Capture the cell that displays the provided text and extract its (x, y) central coordinate. 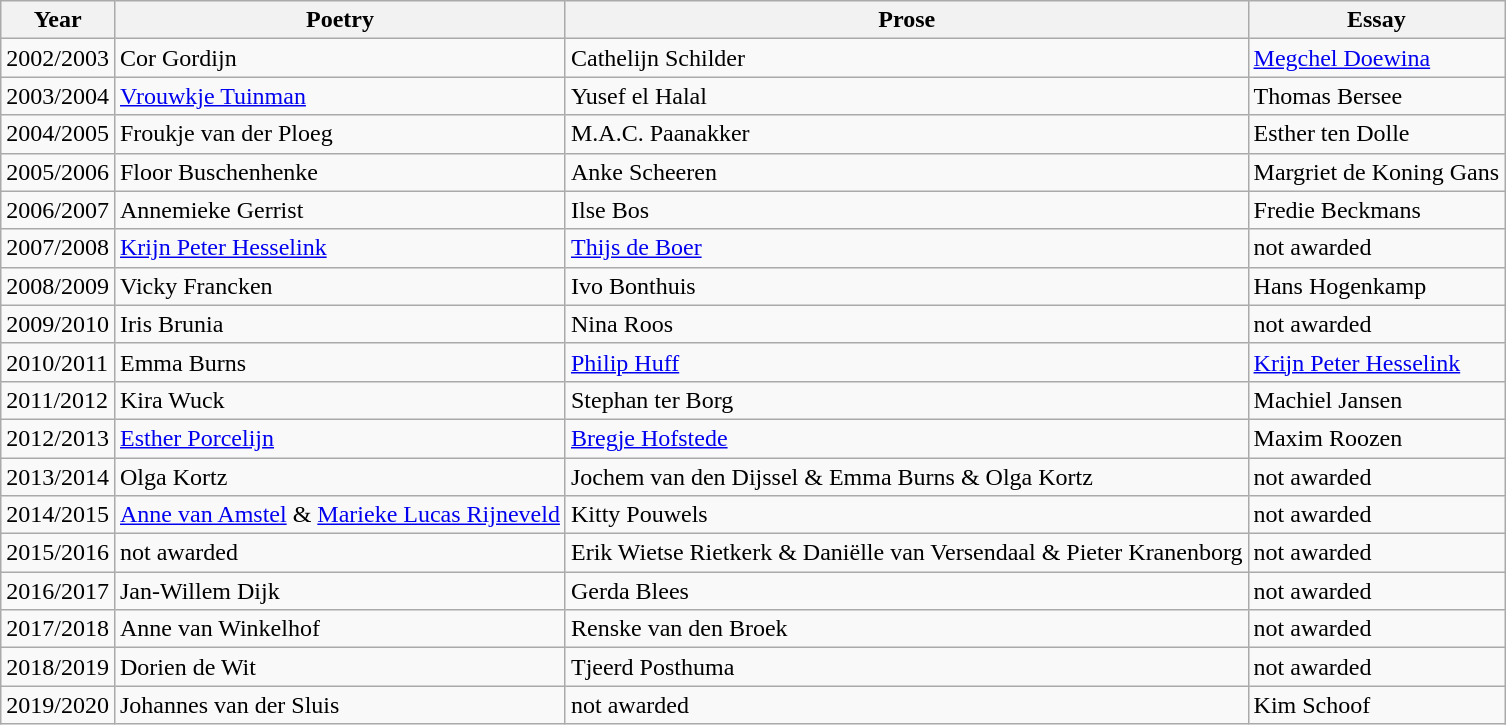
Cathelijn Schilder (906, 58)
2002/2003 (58, 58)
Cor Gordijn (340, 58)
2011/2012 (58, 400)
2008/2009 (58, 286)
M.A.C. Paanakker (906, 134)
Prose (906, 20)
2018/2019 (58, 667)
Annemieke Gerrist (340, 210)
Tjeerd Posthuma (906, 667)
Fredie Beckmans (1376, 210)
2004/2005 (58, 134)
Anke Scheeren (906, 172)
Kim Schoof (1376, 705)
Year (58, 20)
2010/2011 (58, 362)
Thijs de Boer (906, 248)
2013/2014 (58, 477)
Jan-Willem Dijk (340, 591)
2009/2010 (58, 324)
2016/2017 (58, 591)
2003/2004 (58, 96)
Machiel Jansen (1376, 400)
2006/2007 (58, 210)
Ivo Bonthuis (906, 286)
Philip Huff (906, 362)
2012/2013 (58, 438)
2007/2008 (58, 248)
Emma Burns (340, 362)
2005/2006 (58, 172)
Ilse Bos (906, 210)
Hans Hogenkamp (1376, 286)
Johannes van der Sluis (340, 705)
Jochem van den Dijssel & Emma Burns & Olga Kortz (906, 477)
Kitty Pouwels (906, 515)
Megchel Doewina (1376, 58)
Vrouwkje Tuinman (340, 96)
2015/2016 (58, 553)
Anne van Amstel & Marieke Lucas Rijneveld (340, 515)
Nina Roos (906, 324)
Froukje van der Ploeg (340, 134)
Essay (1376, 20)
Thomas Bersee (1376, 96)
Poetry (340, 20)
Olga Kortz (340, 477)
Stephan ter Borg (906, 400)
Margriet de Koning Gans (1376, 172)
Esther Porcelijn (340, 438)
Anne van Winkelhof (340, 629)
Floor Buschenhenke (340, 172)
Esther ten Dolle (1376, 134)
Gerda Blees (906, 591)
Vicky Francken (340, 286)
Erik Wietse Rietkerk & Daniëlle van Versendaal & Pieter Kranenborg (906, 553)
Bregje Hofstede (906, 438)
Iris Brunia (340, 324)
Maxim Roozen (1376, 438)
2019/2020 (58, 705)
Kira Wuck (340, 400)
Yusef el Halal (906, 96)
Dorien de Wit (340, 667)
Renske van den Broek (906, 629)
2014/2015 (58, 515)
2017/2018 (58, 629)
